Return (X, Y) of the center of cell containing provided text 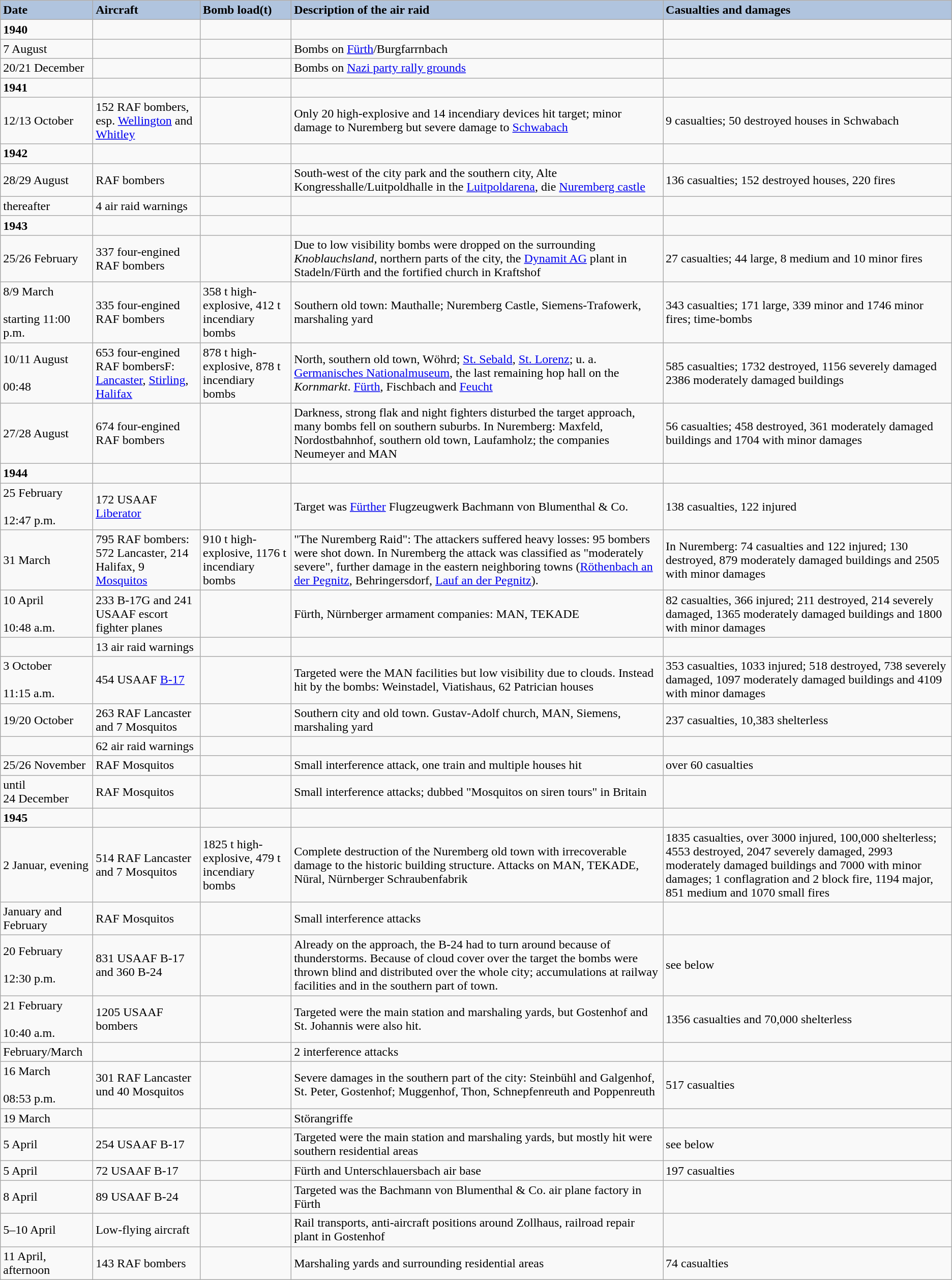
1825 t high-explosive, 479 t incendiary bombs (246, 865)
Low-flying aircraft (146, 1230)
Rail transports, anti-aircraft positions around Zollhaus, railroad repair plant in Gostenhof (477, 1230)
Description of the air raid (477, 10)
910 t high-explosive, 1176 t incendiary bombs (246, 560)
72 USAAF B-17 (146, 1171)
233 B-17G and 241 USAAF escort fighter planes (146, 614)
21 February 10:40 a.m. (47, 1019)
27/28 August (47, 433)
13 air raid warnings (146, 647)
Fürth, Nürnberger armament companies: MAN, TEKADE (477, 614)
8/9 March starting 11:00 p.m. (47, 312)
Targeted were the MAN facilities but low visibility due to clouds. Instead hit by the bombs: Weinstadel, Viatishaus, 62 Patrician houses (477, 680)
Southern city and old town. Gustav-Adolf church, MAN, Siemens, marshaling yard (477, 720)
517 casualties (808, 1085)
Bombs on Fürth/Burgfarrnbach (477, 49)
Targeted were the main station and marshaling yards, but Gostenhof and St. Johannis were also hit. (477, 1019)
795 RAF bombers: 572 Lancaster, 214 Halifax, 9 Mosquitos (146, 560)
3 October 11:15 a.m. (47, 680)
82 casualties, 366 injured; 211 destroyed, 214 severely damaged, 1365 moderately damaged buildings and 1800 with minor damages (808, 614)
28/29 August (47, 180)
2 Januar, evening (47, 865)
thereafter (47, 206)
Aircraft (146, 10)
2 interference attacks (477, 1052)
8 April (47, 1197)
25/26 February (47, 258)
12/13 October (47, 121)
56 casualties; 458 destroyed, 361 moderately damaged buildings and 1704 with minor damages (808, 433)
Date (47, 10)
343 casualties; 171 large, 339 minor and 1746 minor fires; time-bombs (808, 312)
138 casualties, 122 injured (808, 507)
Targeted was the Bachmann von Blumenthal & Co. air plane factory in Fürth (477, 1197)
335 four-engined RAF bombers (146, 312)
South-west of the city park and the southern city, Alte Kongresshalle/Luitpoldhalle in the Luitpoldarena, die Nuremberg castle (477, 180)
Target was Fürther Flugzeugwerk Bachmann von Blumenthal & Co. (477, 507)
Casualties and damages (808, 10)
1356 casualties and 70,000 shelterless (808, 1019)
1943 (47, 225)
In Nuremberg: 74 casualties and 122 injured; 130 destroyed, 879 moderately damaged buildings and 2505 with minor damages (808, 560)
Small interference attack, one train and multiple houses hit (477, 765)
337 four-engined RAF bombers (146, 258)
172 USAAF Liberator (146, 507)
Bombs on Nazi party rally grounds (477, 68)
Only 20 high-explosive and 14 incendiary devices hit target; minor damage to Nuremberg but severe damage to Schwabach (477, 121)
674 four-engined RAF bombers (146, 433)
16 March 08:53 p.m. (47, 1085)
January and February (47, 918)
Bomb load(t) (246, 10)
89 USAAF B-24 (146, 1197)
653 four-engined RAF bombersF: Lancaster, Stirling, Halifax (146, 373)
20 February 12:30 p.m. (47, 965)
Fürth and Unterschlauersbach air base (477, 1171)
301 RAF Lancaster und 40 Mosquitos (146, 1085)
878 t high-explosive, 878 t incendiary bombs (246, 373)
237 casualties, 10,383 shelterless (808, 720)
585 casualties; 1732 destroyed, 1156 severely damaged 2386 moderately damaged buildings (808, 373)
62 air raid warnings (146, 746)
February/March (47, 1052)
358 t high-explosive, 412 t incendiary bombs (246, 312)
5–10 April (47, 1230)
831 USAAF B-17 and 360 B-24 (146, 965)
1944 (47, 473)
9 casualties; 50 destroyed houses in Schwabach (808, 121)
136 casualties; 152 destroyed houses, 220 fires (808, 180)
Targeted were the main station and marshaling yards, but mostly hit were southern residential areas (477, 1144)
4 air raid warnings (146, 206)
74 casualties (808, 1263)
1940 (47, 29)
Severe damages in the southern part of the city: Steinbühl and Galgenhof, St. Peter, Gostenhof; Muggenhof, Thon, Schnepfenreuth and Poppenreuth (477, 1085)
31 March (47, 560)
7 August (47, 49)
19 March (47, 1118)
454 USAAF B-17 (146, 680)
10/11 August 00:48 (47, 373)
254 USAAF B-17 (146, 1144)
1941 (47, 87)
Southern old town: Mauthalle; Nuremberg Castle, Siemens-Trafowerk,marshaling yard (477, 312)
1205 USAAF bombers (146, 1019)
152 RAF bombers, esp. Wellington and Whitley (146, 121)
until 24 December (47, 791)
10 April 10:48 a.m. (47, 614)
263 RAF Lancaster and 7 Mosquitos (146, 720)
Marshaling yards and surrounding residential areas (477, 1263)
143 RAF bombers (146, 1263)
1945 (47, 818)
514 RAF Lancaster and 7 Mosquitos (146, 865)
25 February 12:47 p.m. (47, 507)
1942 (47, 154)
20/21 December (47, 68)
over 60 casualties (808, 765)
353 casualties, 1033 injured; 518 destroyed, 738 severely damaged, 1097 moderately damaged buildings and 4109 with minor damages (808, 680)
11 April, afternoon (47, 1263)
19/20 October (47, 720)
Small interference attacks (477, 918)
RAF bombers (146, 180)
Störangriffe (477, 1118)
Small interference attacks; dubbed "Mosquitos on siren tours" in Britain (477, 791)
197 casualties (808, 1171)
27 casualties; 44 large, 8 medium and 10 minor fires (808, 258)
25/26 November (47, 765)
